For the text-containing cell, return its midpoint in [x, y] coordinate format. 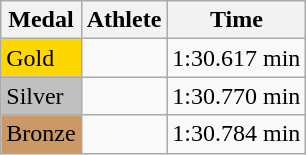
1:30.617 min [236, 58]
Gold [41, 58]
Silver [41, 96]
Medal [41, 20]
Bronze [41, 134]
Athlete [124, 20]
1:30.784 min [236, 134]
1:30.770 min [236, 96]
Time [236, 20]
